Identify which cell holds the provided text, then report its (X, Y) central coordinate. 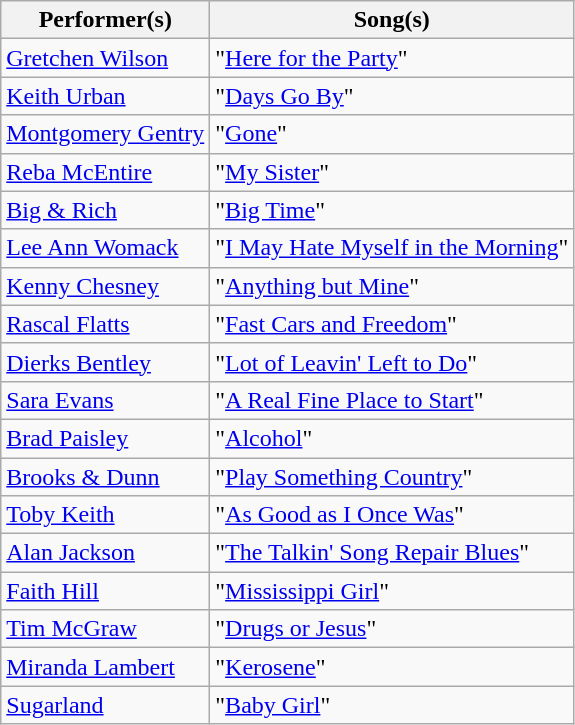
Toby Keith (106, 515)
"Anything but Mine" (392, 286)
"Fast Cars and Freedom" (392, 324)
Brooks & Dunn (106, 477)
Performer(s) (106, 20)
"Big Time" (392, 210)
"As Good as I Once Was" (392, 515)
"Gone" (392, 134)
Big & Rich (106, 210)
Tim McGraw (106, 629)
Rascal Flatts (106, 324)
"The Talkin' Song Repair Blues" (392, 553)
"Baby Girl" (392, 705)
"Play Something Country" (392, 477)
Sara Evans (106, 400)
Kenny Chesney (106, 286)
Faith Hill (106, 591)
Keith Urban (106, 96)
Sugarland (106, 705)
"Mississippi Girl" (392, 591)
Lee Ann Womack (106, 248)
"A Real Fine Place to Start" (392, 400)
Reba McEntire (106, 172)
"Alcohol" (392, 438)
"My Sister" (392, 172)
Gretchen Wilson (106, 58)
Montgomery Gentry (106, 134)
"I May Hate Myself in the Morning" (392, 248)
Dierks Bentley (106, 362)
"Kerosene" (392, 667)
"Lot of Leavin' Left to Do" (392, 362)
"Days Go By" (392, 96)
Song(s) (392, 20)
Brad Paisley (106, 438)
Miranda Lambert (106, 667)
"Here for the Party" (392, 58)
Alan Jackson (106, 553)
"Drugs or Jesus" (392, 629)
